Pinpoint the cell where the given text exists, returning its [x, y] midpoint coordinate. 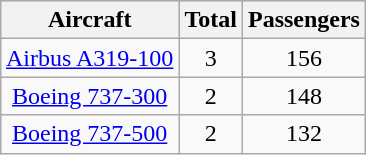
148 [304, 96]
Passengers [304, 20]
3 [211, 58]
Boeing 737-500 [89, 134]
Airbus A319-100 [89, 58]
156 [304, 58]
Aircraft [89, 20]
132 [304, 134]
Total [211, 20]
Boeing 737-300 [89, 96]
